Find where the given text appears and provide that cell's center as (x, y) coordinate. 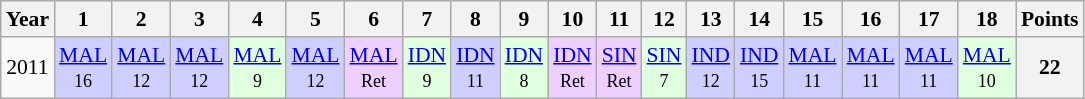
2 (141, 19)
16 (871, 19)
MAL16 (83, 68)
MALRet (374, 68)
14 (759, 19)
9 (524, 19)
IND15 (759, 68)
7 (427, 19)
IDN8 (524, 68)
SIN7 (664, 68)
6 (374, 19)
MAL10 (987, 68)
4 (257, 19)
8 (475, 19)
2011 (28, 68)
15 (812, 19)
IND12 (710, 68)
SINRet (620, 68)
IDNRet (572, 68)
IDN11 (475, 68)
13 (710, 19)
17 (929, 19)
18 (987, 19)
Points (1050, 19)
22 (1050, 68)
5 (315, 19)
IDN9 (427, 68)
10 (572, 19)
3 (199, 19)
MAL9 (257, 68)
Year (28, 19)
1 (83, 19)
12 (664, 19)
11 (620, 19)
